Pinpoint the cell where the given text exists, returning its (X, Y) midpoint coordinate. 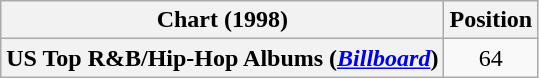
64 (491, 58)
US Top R&B/Hip-Hop Albums (Billboard) (222, 58)
Position (491, 20)
Chart (1998) (222, 20)
